Determine the (X, Y) coordinate at the center of the cell enclosing the given text.  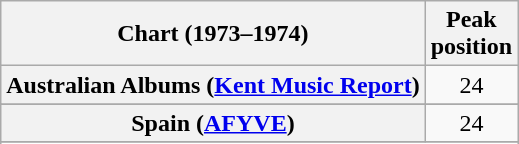
Australian Albums (Kent Music Report) (213, 85)
Peakposition (471, 34)
Chart (1973–1974) (213, 34)
Spain (AFYVE) (213, 123)
